For the text-containing cell, return its midpoint in [x, y] coordinate format. 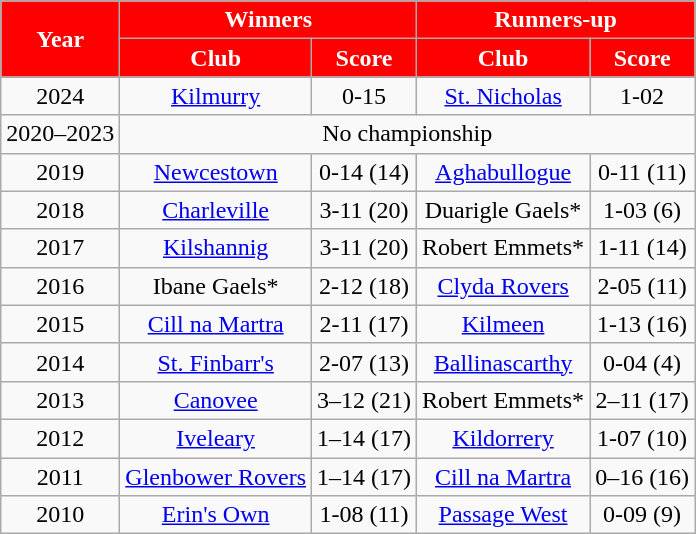
Newcestown [216, 172]
1-11 (14) [642, 248]
2018 [60, 210]
Winners [268, 20]
0-15 [364, 96]
Ballinascarthy [504, 362]
Iveleary [216, 438]
Canovee [216, 400]
Ibane Gaels* [216, 286]
1-08 (11) [364, 515]
Glenbower Rovers [216, 477]
Kilmurry [216, 96]
St. Nicholas [504, 96]
2-07 (13) [364, 362]
2016 [60, 286]
3–12 (21) [364, 400]
Runners-up [556, 20]
2-11 (17) [364, 324]
Clyda Rovers [504, 286]
0-11 (11) [642, 172]
Erin's Own [216, 515]
2-05 (11) [642, 286]
2012 [60, 438]
2-12 (18) [364, 286]
Aghabullogue [504, 172]
2020–2023 [60, 134]
2014 [60, 362]
0–16 (16) [642, 477]
2015 [60, 324]
Kilshannig [216, 248]
No championship [408, 134]
1-07 (10) [642, 438]
2–11 (17) [642, 400]
2013 [60, 400]
1-03 (6) [642, 210]
2010 [60, 515]
2017 [60, 248]
Duarigle Gaels* [504, 210]
Kilmeen [504, 324]
0-14 (14) [364, 172]
Charleville [216, 210]
Passage West [504, 515]
1-02 [642, 96]
1-13 (16) [642, 324]
Year [60, 39]
Kildorrery [504, 438]
0-04 (4) [642, 362]
2011 [60, 477]
2019 [60, 172]
2024 [60, 96]
0-09 (9) [642, 515]
St. Finbarr's [216, 362]
